Capture the cell that displays the provided text and extract its [x, y] central coordinate. 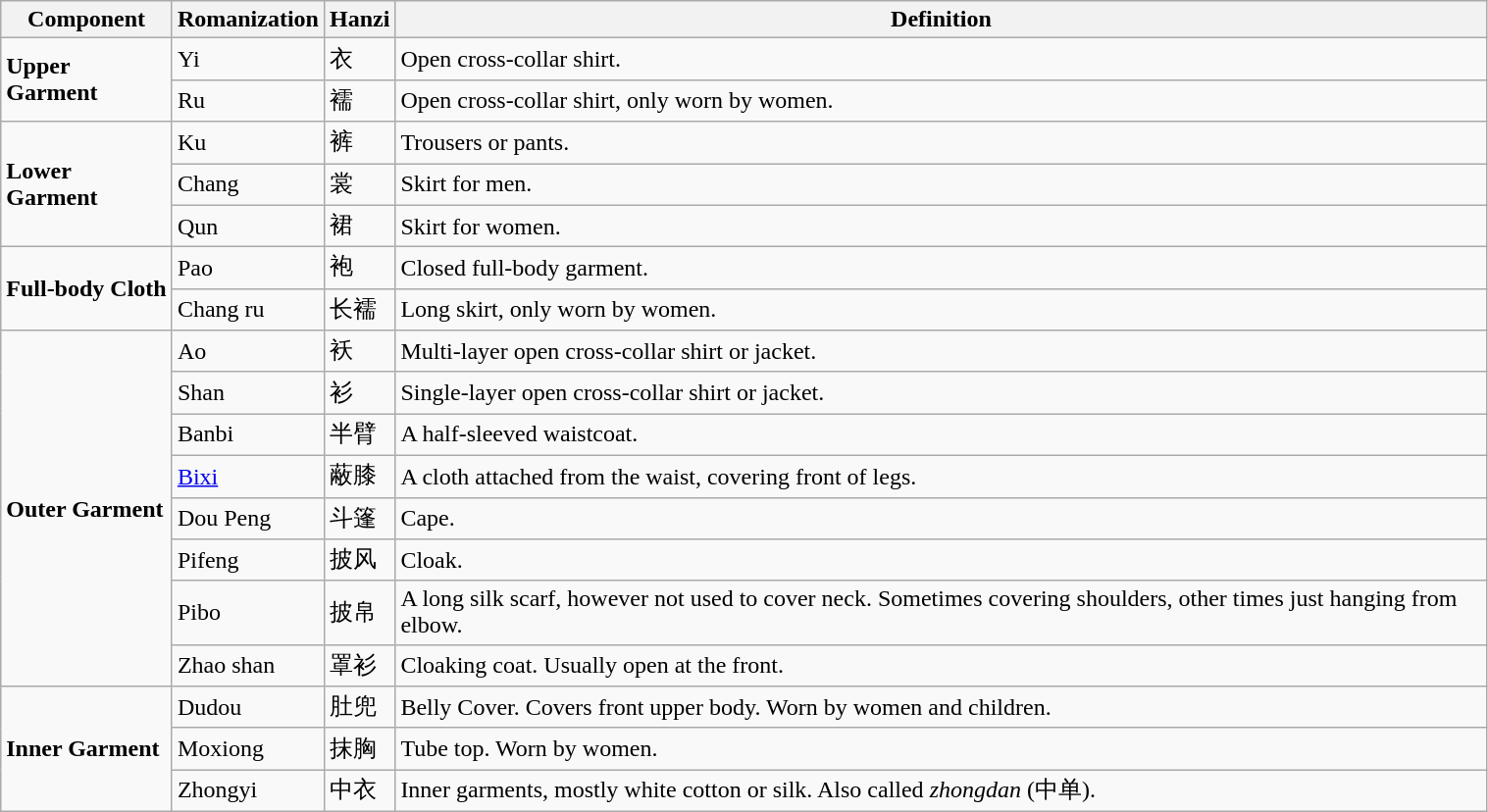
A cloth attached from the waist, covering front of legs. [942, 477]
Full-body Cloth [86, 288]
Inner Garment [86, 749]
Dou Peng [247, 518]
斗篷 [359, 518]
Cape. [942, 518]
抹胸 [359, 749]
披风 [359, 561]
Lower Garment [86, 184]
Tube top. Worn by women. [942, 749]
裤 [359, 143]
Multi-layer open cross-collar shirt or jacket. [942, 351]
Open cross-collar shirt. [942, 59]
披帛 [359, 612]
长襦 [359, 310]
Hanzi [359, 20]
Banbi [247, 435]
Component [86, 20]
Yi [247, 59]
Dudou [247, 708]
袍 [359, 269]
裙 [359, 226]
中衣 [359, 790]
Chang [247, 184]
袄 [359, 351]
Open cross-collar shirt, only worn by women. [942, 100]
Zhongyi [247, 790]
Cloaking coat. Usually open at the front. [942, 665]
衣 [359, 59]
罩衫 [359, 665]
Chang ru [247, 310]
Ao [247, 351]
Qun [247, 226]
襦 [359, 100]
Bixi [247, 477]
A half-sleeved waistcoat. [942, 435]
Outer Garment [86, 508]
Skirt for women. [942, 226]
Cloak. [942, 561]
蔽膝 [359, 477]
肚兜 [359, 708]
Upper Garment [86, 80]
Romanization [247, 20]
衫 [359, 392]
Pao [247, 269]
Closed full-body garment. [942, 269]
Shan [247, 392]
Inner garments, mostly white cotton or silk. Also called zhongdan (中单). [942, 790]
Long skirt, only worn by women. [942, 310]
Trousers or pants. [942, 143]
半臂 [359, 435]
Definition [942, 20]
Single-layer open cross-collar shirt or jacket. [942, 392]
Belly Cover. Covers front upper body. Worn by women and children. [942, 708]
Skirt for men. [942, 184]
A long silk scarf, however not used to cover neck. Sometimes covering shoulders, other times just hanging from elbow. [942, 612]
Ku [247, 143]
Moxiong [247, 749]
Pibo [247, 612]
Pifeng [247, 561]
Zhao shan [247, 665]
裳 [359, 184]
Ru [247, 100]
